From the cell containing the given text, extract its center point as (x, y) coordinate. 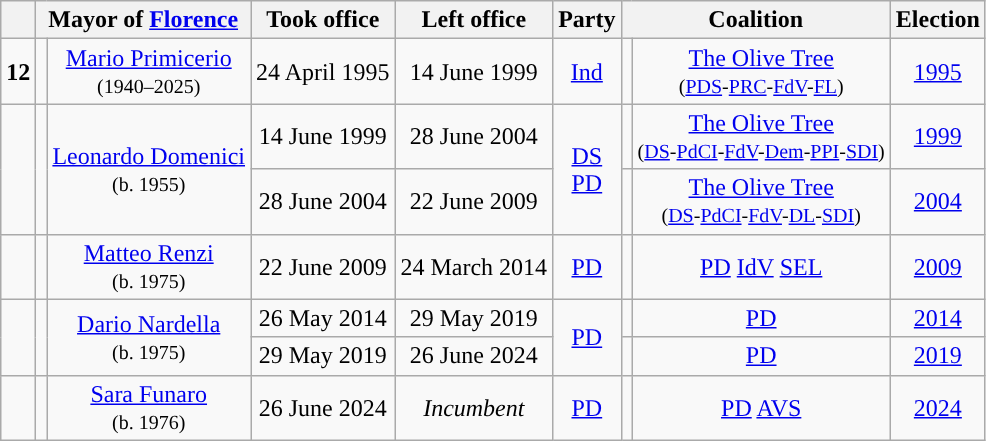
Took office (323, 20)
Left office (474, 20)
Election (938, 20)
24 April 1995 (323, 72)
The Olive Tree(DS-PdCI-FdV-DL-SDI) (761, 202)
Incumbent (474, 408)
12 (18, 72)
DSPD (587, 169)
2009 (938, 266)
The Olive Tree(DS-PdCI-FdV-Dem-PPI-SDI) (761, 136)
The Olive Tree(PDS-PRC-FdV-FL) (761, 72)
Matteo Renzi(b. 1975) (149, 266)
Mayor of Florence (144, 20)
Leonardo Domenici(b. 1955) (149, 169)
PD IdV SEL (761, 266)
1995 (938, 72)
Mario Primicerio(1940–2025) (149, 72)
2024 (938, 408)
Dario Nardella(b. 1975) (149, 337)
26 May 2014 (323, 318)
Sara Funaro(b. 1976) (149, 408)
2019 (938, 356)
1999 (938, 136)
24 March 2014 (474, 266)
Ind (587, 72)
PD AVS (761, 408)
2014 (938, 318)
Party (587, 20)
Coalition (756, 20)
2004 (938, 202)
